Return [x, y] of the center of cell containing provided text 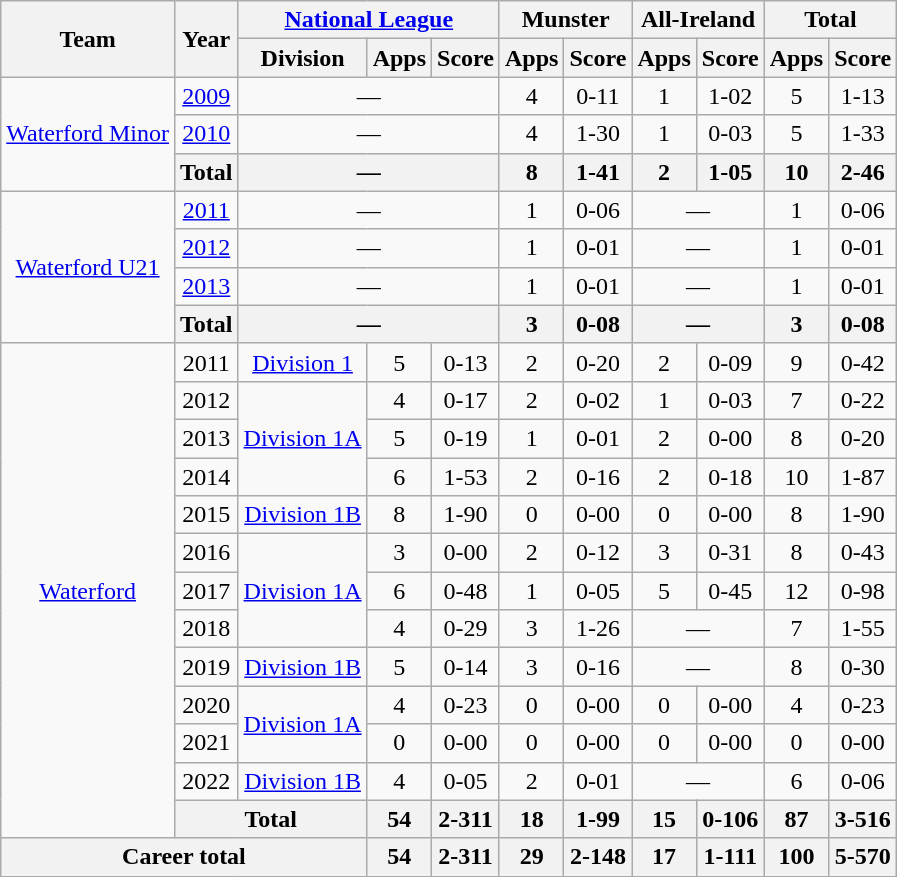
0-13 [466, 362]
0-98 [863, 591]
17 [664, 857]
0-02 [598, 400]
Division 1 [302, 362]
0-45 [730, 591]
2018 [206, 629]
1-87 [863, 477]
0-17 [466, 400]
All-Ireland [698, 20]
2021 [206, 743]
0-106 [730, 819]
2017 [206, 591]
0-19 [466, 438]
Waterford Minor [88, 134]
0-30 [863, 667]
0-31 [730, 553]
18 [531, 819]
2-46 [863, 172]
0-12 [598, 553]
1-30 [598, 134]
12 [796, 591]
0-14 [466, 667]
1-33 [863, 134]
1-02 [730, 96]
29 [531, 857]
2014 [206, 477]
Munster [565, 20]
2010 [206, 134]
Division [302, 58]
Waterford [88, 590]
2009 [206, 96]
2-148 [598, 857]
Year [206, 39]
1-99 [598, 819]
Waterford U21 [88, 267]
5-570 [863, 857]
1-53 [466, 477]
100 [796, 857]
0-18 [730, 477]
1-05 [730, 172]
15 [664, 819]
2016 [206, 553]
9 [796, 362]
0-48 [466, 591]
0-11 [598, 96]
National League [368, 20]
1-55 [863, 629]
1-41 [598, 172]
0-22 [863, 400]
1-13 [863, 96]
Career total [184, 857]
1-26 [598, 629]
2019 [206, 667]
87 [796, 819]
Team [88, 39]
2022 [206, 781]
0-43 [863, 553]
0-09 [730, 362]
2015 [206, 515]
0-42 [863, 362]
2020 [206, 705]
0-29 [466, 629]
3-516 [863, 819]
1-111 [730, 857]
